Scan for the cell matching the given text and deliver its [x, y] coordinate at center. 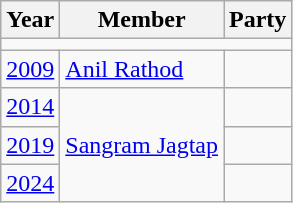
2014 [30, 107]
Member [142, 20]
Sangram Jagtap [142, 145]
2019 [30, 145]
Anil Rathod [142, 69]
Year [30, 20]
Party [258, 20]
2009 [30, 69]
2024 [30, 183]
